Find where the given text appears and provide that cell's center as [X, Y] coordinate. 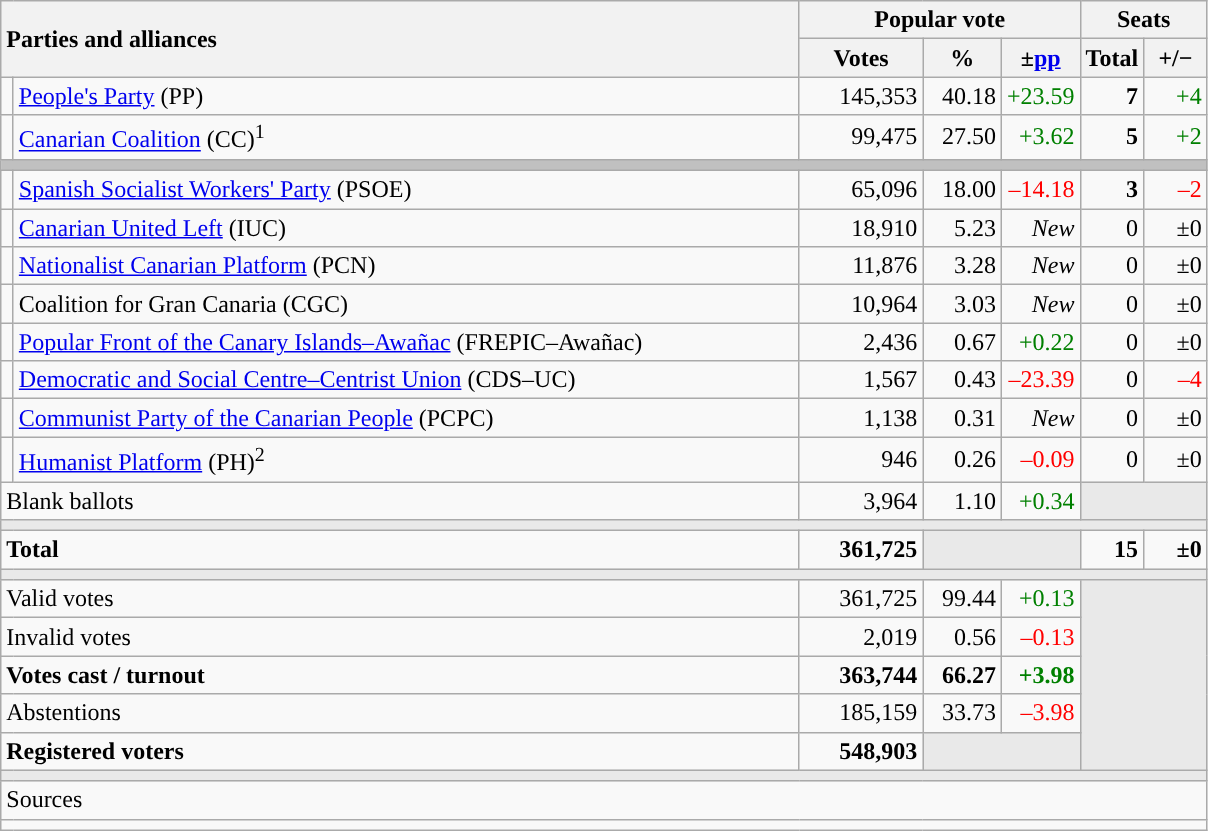
363,744 [861, 675]
Popular Front of the Canary Islands–Awañac (FREPIC–Awañac) [406, 342]
Blank ballots [400, 501]
1,567 [861, 380]
2,436 [861, 342]
+4 [1176, 96]
–23.39 [1040, 380]
27.50 [962, 138]
0.26 [962, 460]
33.73 [962, 713]
Registered voters [400, 751]
+23.59 [1040, 96]
–14.18 [1040, 190]
0.43 [962, 380]
–0.09 [1040, 460]
+/− [1176, 58]
145,353 [861, 96]
3 [1112, 190]
% [962, 58]
Popular vote [940, 20]
18,910 [861, 228]
946 [861, 460]
Nationalist Canarian Platform (PCN) [406, 266]
548,903 [861, 751]
15 [1112, 550]
66.27 [962, 675]
99.44 [962, 599]
Invalid votes [400, 637]
Humanist Platform (PH)2 [406, 460]
+0.22 [1040, 342]
±pp [1040, 58]
1,138 [861, 418]
185,159 [861, 713]
+2 [1176, 138]
18.00 [962, 190]
Coalition for Gran Canaria (CGC) [406, 304]
–0.13 [1040, 637]
Parties and alliances [400, 39]
Valid votes [400, 599]
3,964 [861, 501]
5 [1112, 138]
Votes [861, 58]
Canarian Coalition (CC)1 [406, 138]
3.28 [962, 266]
10,964 [861, 304]
40.18 [962, 96]
3.03 [962, 304]
0.56 [962, 637]
0.31 [962, 418]
–2 [1176, 190]
65,096 [861, 190]
+3.62 [1040, 138]
5.23 [962, 228]
Seats [1144, 20]
99,475 [861, 138]
+3.98 [1040, 675]
Spanish Socialist Workers' Party (PSOE) [406, 190]
Abstentions [400, 713]
2,019 [861, 637]
0.67 [962, 342]
1.10 [962, 501]
7 [1112, 96]
+0.34 [1040, 501]
–4 [1176, 380]
Votes cast / turnout [400, 675]
11,876 [861, 266]
Canarian United Left (IUC) [406, 228]
Communist Party of the Canarian People (PCPC) [406, 418]
–3.98 [1040, 713]
People's Party (PP) [406, 96]
Sources [604, 800]
Democratic and Social Centre–Centrist Union (CDS–UC) [406, 380]
+0.13 [1040, 599]
